From the cell containing the given text, extract its center point as [x, y] coordinate. 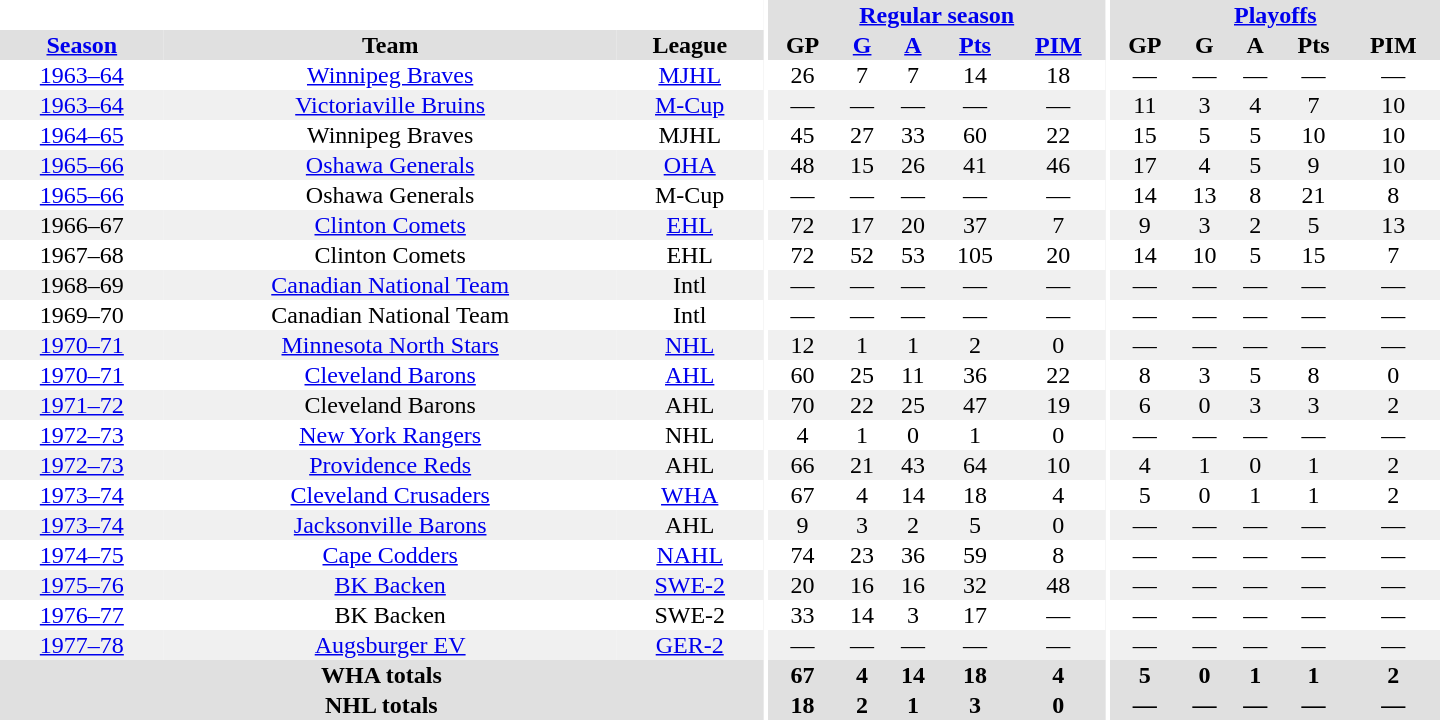
1969–70 [82, 315]
League [690, 45]
43 [914, 465]
NAHL [690, 555]
1974–75 [82, 555]
GER-2 [690, 645]
WHA totals [382, 675]
Jacksonville Barons [390, 525]
Cleveland Crusaders [390, 495]
53 [914, 255]
45 [802, 135]
47 [974, 405]
Season [82, 45]
32 [974, 585]
105 [974, 255]
Providence Reds [390, 465]
OHA [690, 165]
Minnesota North Stars [390, 345]
23 [862, 555]
46 [1058, 165]
6 [1145, 405]
WHA [690, 495]
74 [802, 555]
New York Rangers [390, 435]
1967–68 [82, 255]
64 [974, 465]
37 [974, 225]
59 [974, 555]
1964–65 [82, 135]
Augsburger EV [390, 645]
Regular season [936, 15]
Team [390, 45]
1975–76 [82, 585]
12 [802, 345]
1976–77 [82, 615]
41 [974, 165]
1966–67 [82, 225]
19 [1058, 405]
NHL totals [382, 705]
70 [802, 405]
27 [862, 135]
1971–72 [82, 405]
Playoffs [1276, 15]
52 [862, 255]
1968–69 [82, 285]
Victoriaville Bruins [390, 105]
Cape Codders [390, 555]
66 [802, 465]
1977–78 [82, 645]
